Detect which cell encompasses the target text, then output its (X, Y) center coordinate. 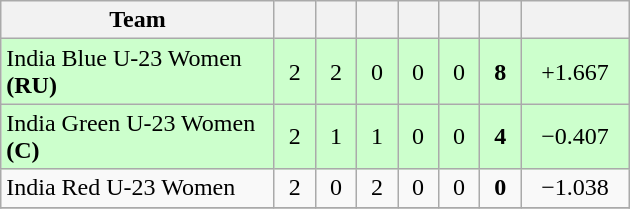
Team (138, 20)
India Blue U-23 Women (RU) (138, 72)
+1.667 (576, 72)
India Green U-23 Women (C) (138, 136)
4 (500, 136)
−0.407 (576, 136)
India Red U-23 Women (138, 188)
8 (500, 72)
−1.038 (576, 188)
